From the cell containing the given text, extract its center point as [X, Y] coordinate. 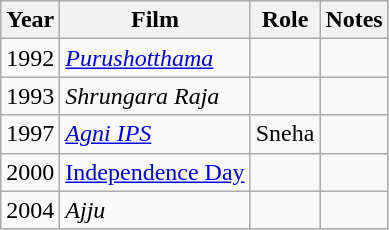
Notes [354, 20]
Sneha [285, 134]
1997 [30, 134]
Independence Day [155, 172]
1992 [30, 58]
Role [285, 20]
Ajju [155, 210]
Agni IPS [155, 134]
Film [155, 20]
2000 [30, 172]
1993 [30, 96]
Purushotthama [155, 58]
Year [30, 20]
Shrungara Raja [155, 96]
2004 [30, 210]
